Capture the cell that displays the provided text and extract its [x, y] central coordinate. 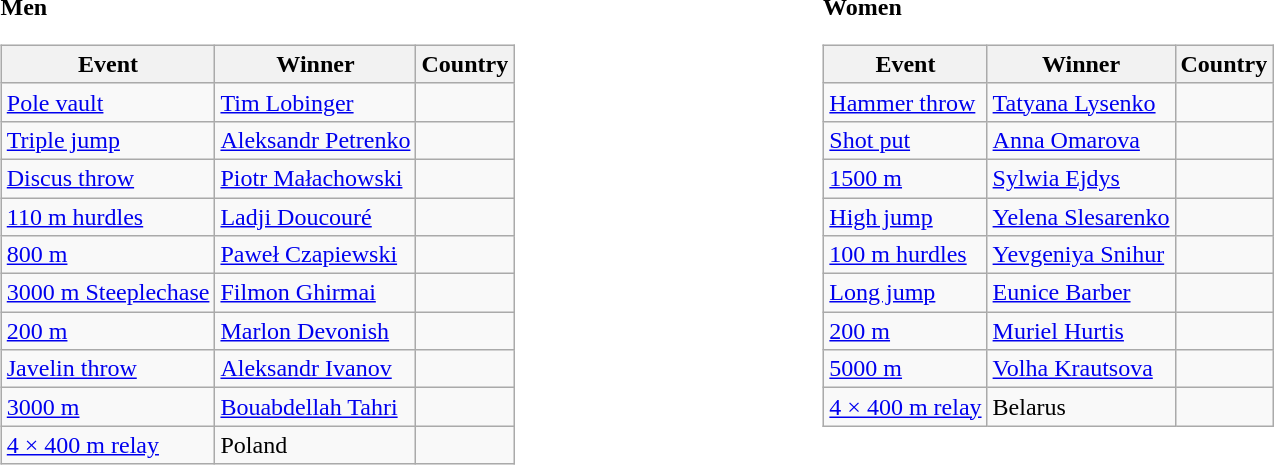
Aleksandr Ivanov [316, 369]
Aleksandr Petrenko [316, 140]
Ladji Doucouré [316, 217]
Javelin throw [108, 369]
Anna Omarova [1081, 140]
Filmon Ghirmai [316, 293]
100 m hurdles [906, 255]
Pole vault [108, 102]
Piotr Małachowski [316, 178]
Paweł Czapiewski [316, 255]
3000 m Steeplechase [108, 293]
Hammer throw [906, 102]
Triple jump [108, 140]
Yelena Slesarenko [1081, 217]
Long jump [906, 293]
110 m hurdles [108, 217]
Belarus [1081, 407]
1500 m [906, 178]
Muriel Hurtis [1081, 331]
Yevgeniya Snihur [1081, 255]
Eunice Barber [1081, 293]
Marlon Devonish [316, 331]
Volha Krautsova [1081, 369]
High jump [906, 217]
800 m [108, 255]
Tatyana Lysenko [1081, 102]
5000 m [906, 369]
3000 m [108, 407]
Tim Lobinger [316, 102]
Shot put [906, 140]
Poland [316, 445]
Discus throw [108, 178]
Bouabdellah Tahri [316, 407]
Sylwia Ejdys [1081, 178]
